Find where the given text appears and provide that cell's center as [X, Y] coordinate. 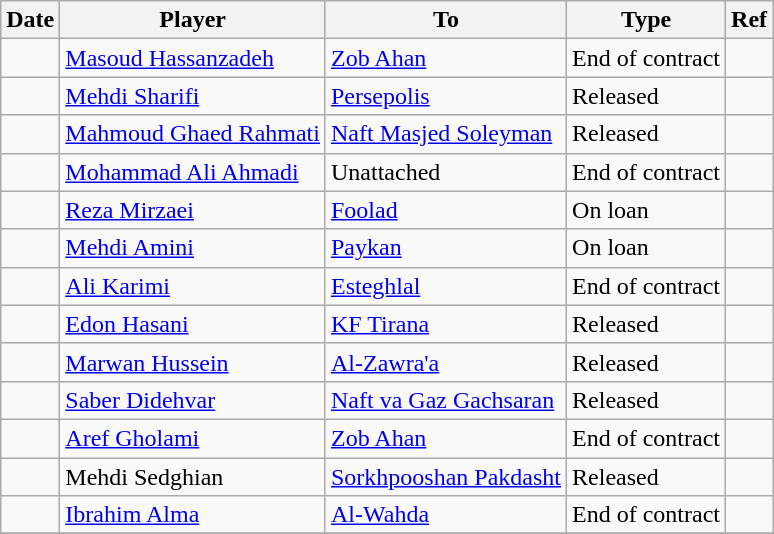
Ali Karimi [193, 286]
To [446, 20]
Saber Didehvar [193, 400]
Mohammad Ali Ahmadi [193, 172]
Al-Wahda [446, 515]
Mehdi Amini [193, 248]
Naft Masjed Soleyman [446, 134]
Type [646, 20]
Edon Hasani [193, 324]
Persepolis [446, 96]
KF Tirana [446, 324]
Paykan [446, 248]
Player [193, 20]
Masoud Hassanzadeh [193, 58]
Ibrahim Alma [193, 515]
Foolad [446, 210]
Mehdi Sedghian [193, 477]
Al-Zawra'a [446, 362]
Reza Mirzaei [193, 210]
Mahmoud Ghaed Rahmati [193, 134]
Marwan Hussein [193, 362]
Unattached [446, 172]
Date [30, 20]
Esteghlal [446, 286]
Naft va Gaz Gachsaran [446, 400]
Ref [750, 20]
Sorkhpooshan Pakdasht [446, 477]
Aref Gholami [193, 438]
Mehdi Sharifi [193, 96]
